Capture the cell that displays the provided text and extract its [x, y] central coordinate. 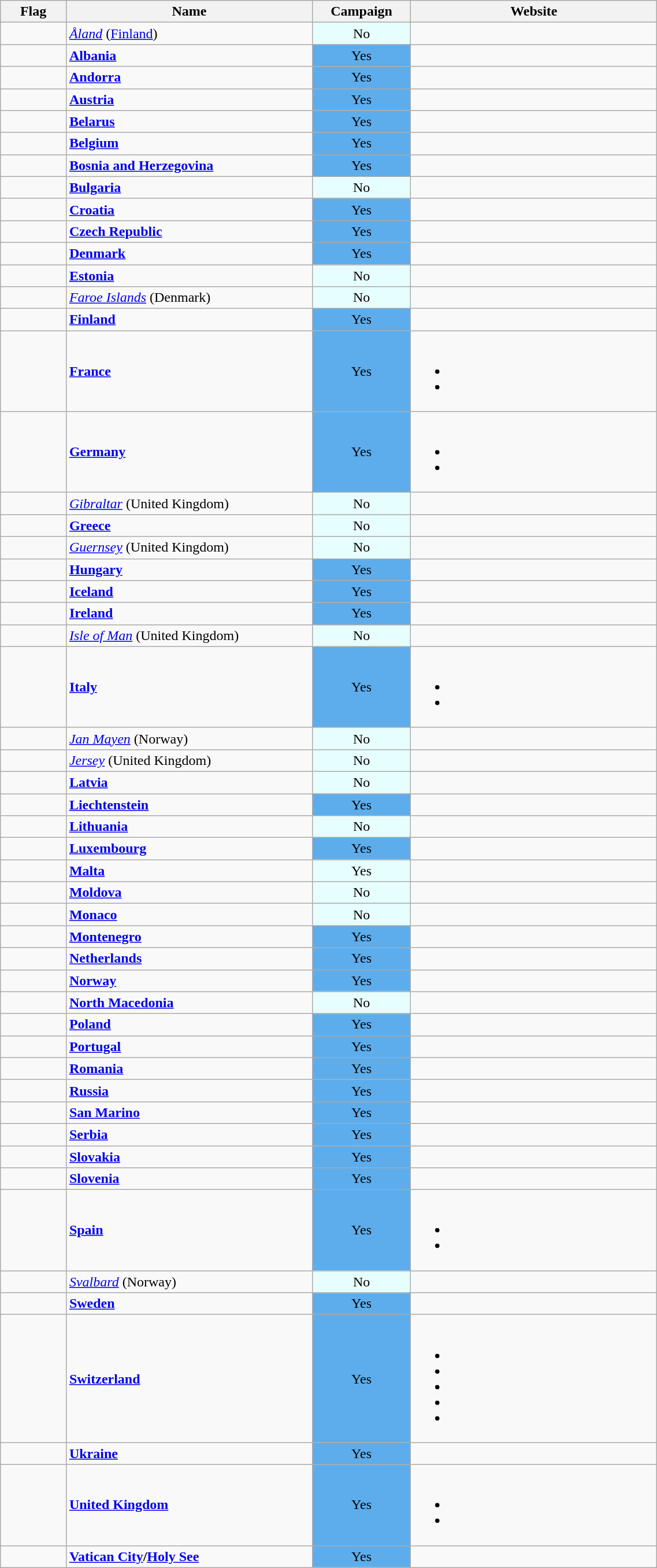
Slovenia [189, 1179]
Serbia [189, 1134]
Albania [189, 56]
Bosnia and Herzegovina [189, 165]
Name [189, 12]
Bulgaria [189, 187]
Italy [189, 687]
Andorra [189, 77]
Jan Mayen (Norway) [189, 738]
Netherlands [189, 959]
Jersey (United Kingdom) [189, 760]
Belgium [189, 143]
Malta [189, 871]
Poland [189, 1025]
Gibraltar (United Kingdom) [189, 504]
Åland (Finland) [189, 34]
Belarus [189, 121]
Campaign [361, 12]
Vatican City/Holy See [189, 1556]
Flag [34, 12]
Moldova [189, 893]
Croatia [189, 209]
Denmark [189, 253]
Luxembourg [189, 849]
Sweden [189, 1304]
Latvia [189, 782]
Slovakia [189, 1157]
North Macedonia [189, 1003]
France [189, 371]
United Kingdom [189, 1505]
Spain [189, 1230]
Russia [189, 1090]
Austria [189, 99]
Estonia [189, 276]
Portugal [189, 1046]
Ukraine [189, 1454]
Montenegro [189, 937]
Isle of Man (United Kingdom) [189, 635]
Svalbard (Norway) [189, 1282]
Lithuania [189, 827]
Website [534, 12]
Iceland [189, 591]
Guernsey (United Kingdom) [189, 548]
Germany [189, 452]
Norway [189, 981]
Liechtenstein [189, 804]
Switzerland [189, 1378]
Romania [189, 1068]
Greece [189, 526]
Ireland [189, 613]
Monaco [189, 915]
Czech Republic [189, 231]
Hungary [189, 569]
San Marino [189, 1112]
Faroe Islands (Denmark) [189, 298]
Finland [189, 320]
